Capture the cell that displays the provided text and extract its [X, Y] central coordinate. 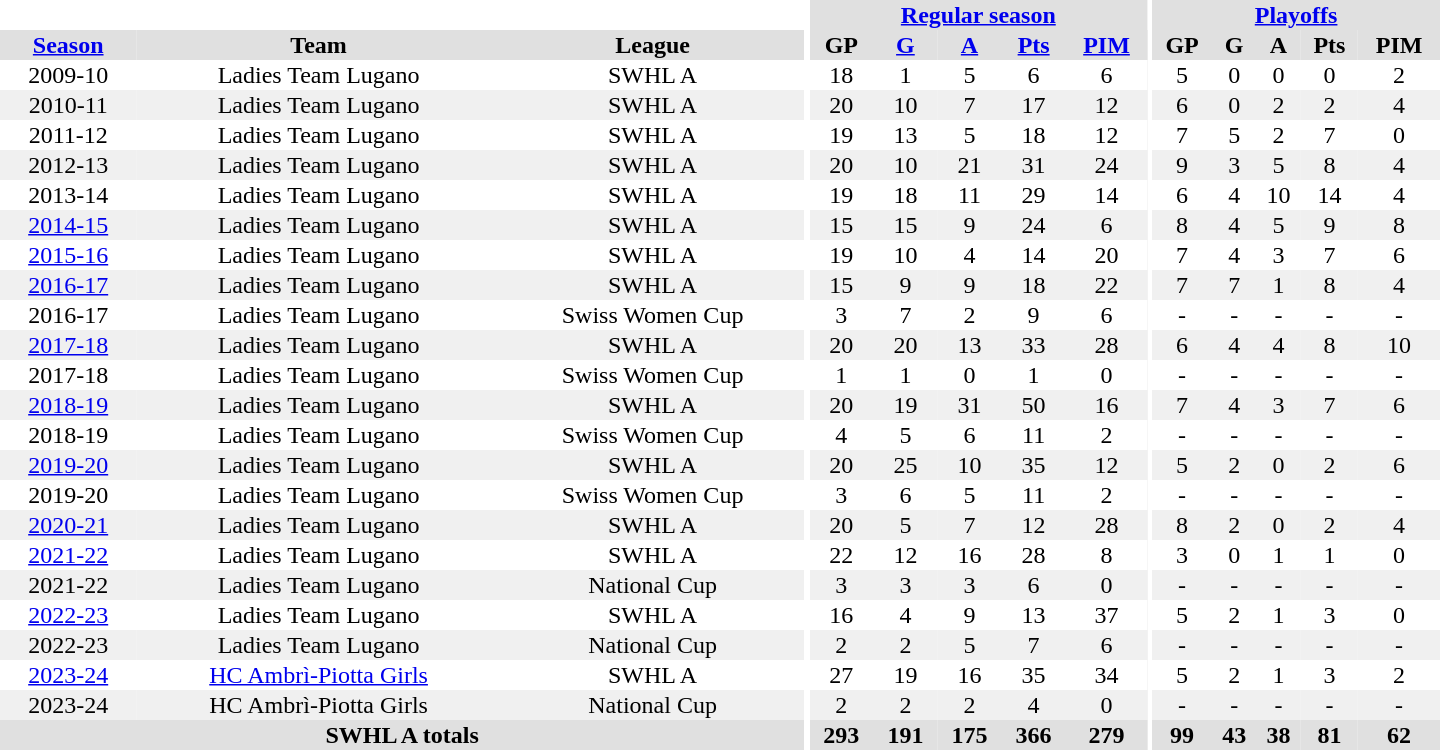
175 [969, 735]
2020-21 [68, 525]
37 [1107, 615]
279 [1107, 735]
29 [1034, 195]
Season [68, 45]
25 [905, 465]
191 [905, 735]
50 [1034, 405]
SWHL A totals [402, 735]
Team [318, 45]
62 [1399, 735]
43 [1234, 735]
21 [969, 165]
2012-13 [68, 165]
38 [1278, 735]
34 [1107, 675]
293 [841, 735]
2011-12 [68, 135]
2015-16 [68, 255]
League [653, 45]
366 [1034, 735]
27 [841, 675]
2010-11 [68, 105]
33 [1034, 345]
2014-15 [68, 225]
Playoffs [1296, 15]
81 [1330, 735]
2013-14 [68, 195]
Regular season [978, 15]
99 [1182, 735]
17 [1034, 105]
2009-10 [68, 75]
